Identify which cell holds the provided text, then report its (x, y) central coordinate. 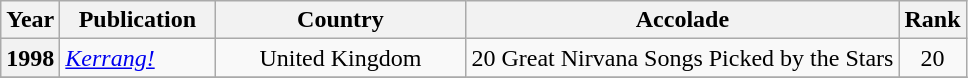
Rank (932, 20)
20 Great Nirvana Songs Picked by the Stars (682, 58)
Year (30, 20)
1998 (30, 58)
Accolade (682, 20)
Country (340, 20)
20 (932, 58)
United Kingdom (340, 58)
Kerrang! (138, 58)
Publication (138, 20)
